Locate the cell with the specified text and output its (X, Y) center coordinate. 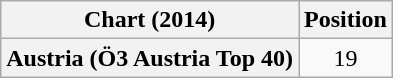
Position (346, 20)
Austria (Ö3 Austria Top 40) (150, 58)
19 (346, 58)
Chart (2014) (150, 20)
